Determine the [x, y] coordinate at the center of the cell enclosing the given text.  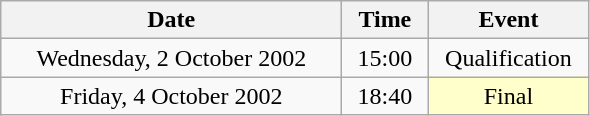
Final [508, 96]
Wednesday, 2 October 2002 [172, 58]
Friday, 4 October 2002 [172, 96]
15:00 [385, 58]
Time [385, 20]
18:40 [385, 96]
Qualification [508, 58]
Date [172, 20]
Event [508, 20]
